For the text-containing cell, return its midpoint in (x, y) coordinate format. 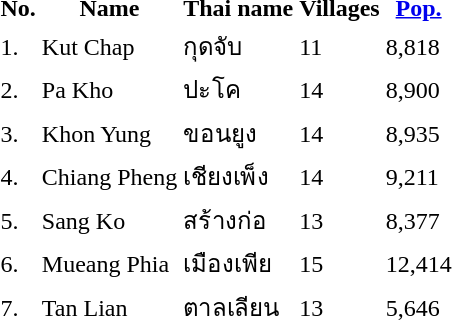
Khon Yung (109, 133)
เมืองเพีย (238, 264)
13 (340, 220)
Chiang Pheng (109, 176)
Pa Kho (109, 90)
Mueang Phia (109, 264)
เชียงเพ็ง (238, 176)
Sang Ko (109, 220)
สร้างก่อ (238, 220)
11 (340, 46)
15 (340, 264)
Kut Chap (109, 46)
ขอนยูง (238, 133)
ปะโค (238, 90)
กุดจับ (238, 46)
